Determine the (X, Y) coordinate at the center of the cell enclosing the given text.  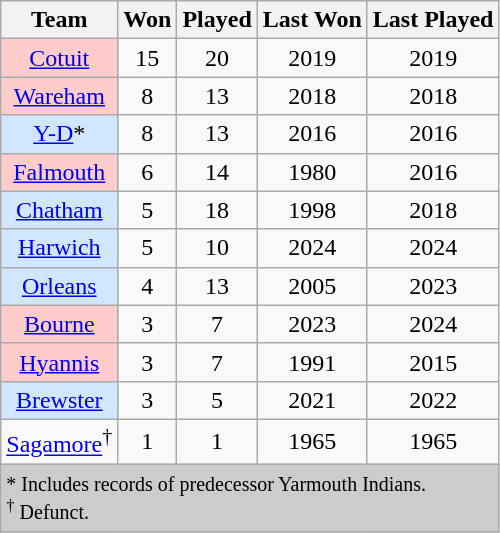
Falmouth (60, 172)
1998 (312, 210)
Last Played (433, 20)
20 (217, 58)
Cotuit (60, 58)
Sagamore† (60, 442)
2022 (433, 400)
1991 (312, 362)
Team (60, 20)
Won (148, 20)
15 (148, 58)
Wareham (60, 96)
* Includes records of predecessor Yarmouth Indians.† Defunct. (250, 498)
6 (148, 172)
Orleans (60, 286)
14 (217, 172)
Last Won (312, 20)
Hyannis (60, 362)
18 (217, 210)
Y-D* (60, 134)
Brewster (60, 400)
10 (217, 248)
Bourne (60, 324)
1980 (312, 172)
Chatham (60, 210)
4 (148, 286)
2021 (312, 400)
2015 (433, 362)
Harwich (60, 248)
Played (217, 20)
2005 (312, 286)
